Output the (X, Y) coordinate of the center of the cell containing the given text.  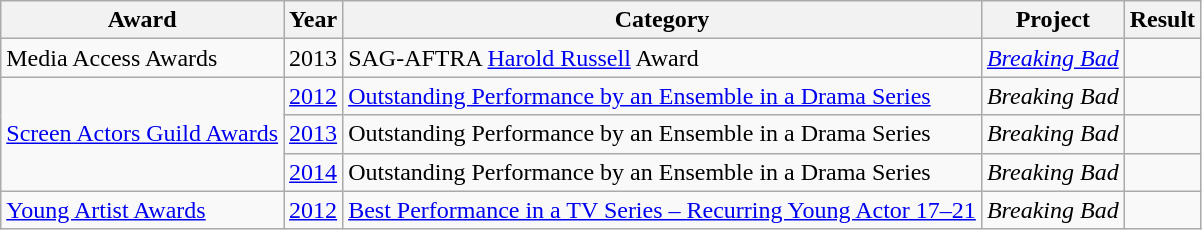
Young Artist Awards (142, 210)
SAG-AFTRA Harold Russell Award (662, 58)
Screen Actors Guild Awards (142, 134)
Best Performance in a TV Series – Recurring Young Actor 17–21 (662, 210)
Media Access Awards (142, 58)
Project (1052, 20)
Result (1162, 20)
Year (314, 20)
2014 (314, 172)
Award (142, 20)
Category (662, 20)
